Locate the cell with the specified text and output its (x, y) center coordinate. 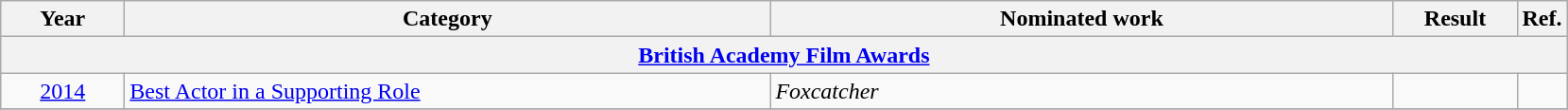
Nominated work (1081, 19)
2014 (62, 91)
Year (62, 19)
Category (448, 19)
British Academy Film Awards (784, 55)
Result (1456, 19)
Best Actor in a Supporting Role (448, 91)
Ref. (1542, 19)
Foxcatcher (1081, 91)
